Return [X, Y] of the center of cell containing provided text 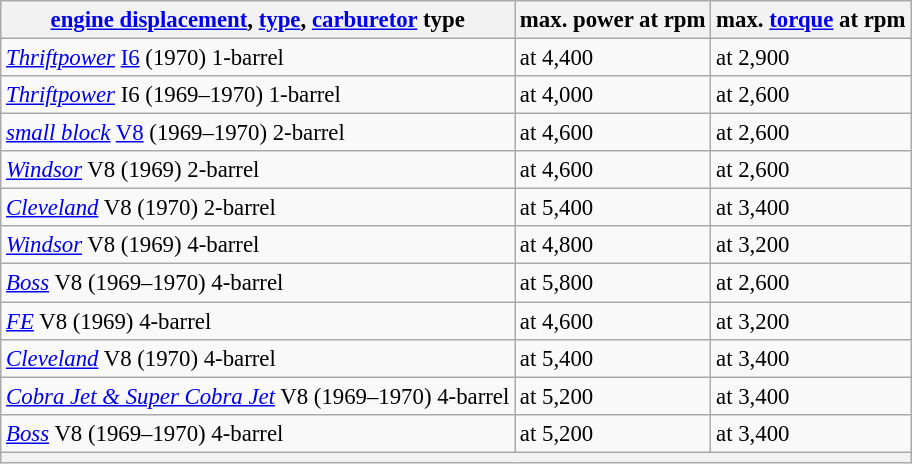
Cleveland V8 (1970) 2-barrel [258, 208]
at 4,800 [613, 245]
Cleveland V8 (1970) 4-barrel [258, 358]
Thriftpower I6 (1970) 1-barrel [258, 58]
at 4,400 [613, 58]
at 5,800 [613, 283]
Thriftpower I6 (1969–1970) 1-barrel [258, 95]
Windsor V8 (1969) 2-barrel [258, 170]
Windsor V8 (1969) 4-barrel [258, 245]
max. torque at rpm [811, 20]
Cobra Jet & Super Cobra Jet V8 (1969–1970) 4-barrel [258, 396]
max. power at rpm [613, 20]
FE V8 (1969) 4-barrel [258, 321]
small block V8 (1969–1970) 2-barrel [258, 133]
at 4,000 [613, 95]
engine displacement, type, carburetor type [258, 20]
at 2,900 [811, 58]
